From the cell containing the given text, extract its center point as [X, Y] coordinate. 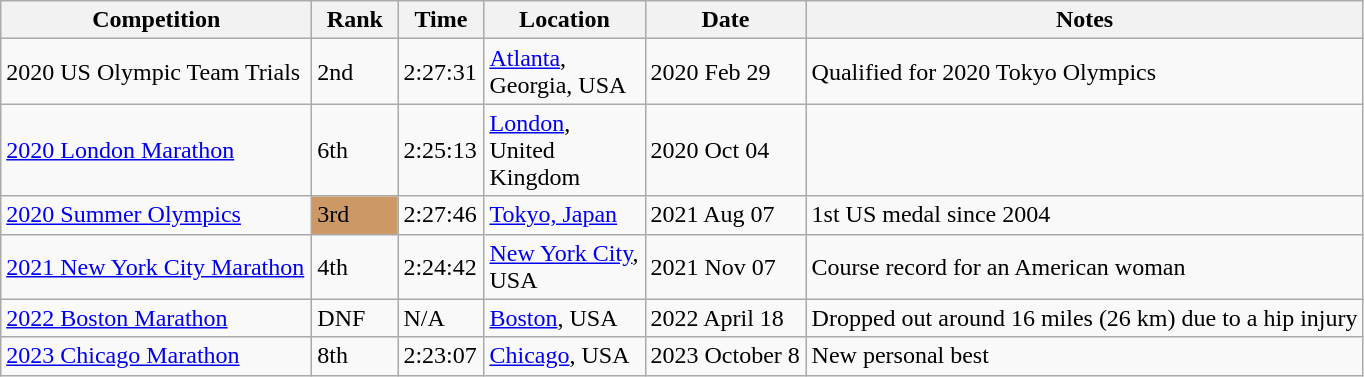
2021 Aug 07 [726, 215]
Notes [1084, 20]
1st US medal since 2004 [1084, 215]
2023 Chicago Marathon [156, 356]
2021 Nov 07 [726, 266]
2:25:13 [441, 150]
London, United Kingdom [564, 150]
2020 London Marathon [156, 150]
Location [564, 20]
Chicago, USA [564, 356]
2020 US Olympic Team Trials [156, 72]
Date [726, 20]
Qualified for 2020 Tokyo Olympics [1084, 72]
2nd [355, 72]
6th [355, 150]
Tokyo, Japan [564, 215]
2023 October 8 [726, 356]
4th [355, 266]
2:23:07 [441, 356]
2021 New York City Marathon [156, 266]
2020 Summer Olympics [156, 215]
Time [441, 20]
Rank [355, 20]
3rd [355, 215]
Dropped out around 16 miles (26 km) due to a hip injury [1084, 318]
2:24:42 [441, 266]
2:27:46 [441, 215]
2020 Feb 29 [726, 72]
New personal best [1084, 356]
2022 April 18 [726, 318]
2020 Oct 04 [726, 150]
Boston, USA [564, 318]
Atlanta, Georgia, USA [564, 72]
8th [355, 356]
New York City, USA [564, 266]
2:27:31 [441, 72]
Course record for an American woman [1084, 266]
N/A [441, 318]
DNF [355, 318]
Competition [156, 20]
2022 Boston Marathon [156, 318]
